Provide the [X, Y] coordinate of the cell's center where the given text is located.  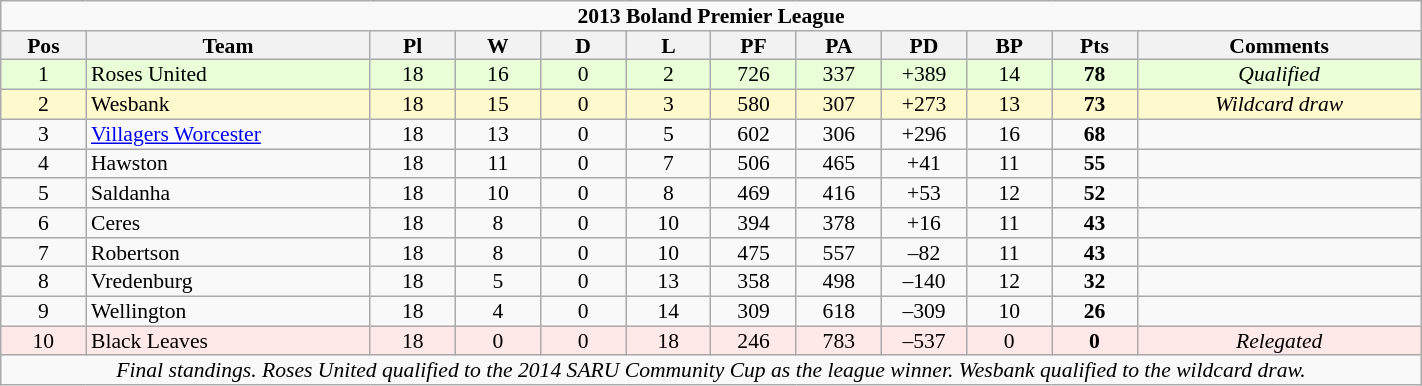
2013 Boland Premier League [711, 16]
307 [838, 105]
55 [1094, 164]
469 [754, 193]
726 [754, 75]
506 [754, 164]
PF [754, 46]
Team [228, 46]
378 [838, 223]
602 [754, 134]
465 [838, 164]
Saldanha [228, 193]
–82 [924, 253]
783 [838, 341]
416 [838, 193]
580 [754, 105]
Black Leaves [228, 341]
78 [1094, 75]
Vredenburg [228, 282]
Pl [412, 46]
1 [44, 75]
9 [44, 312]
15 [498, 105]
BP [1010, 46]
D [584, 46]
394 [754, 223]
Wesbank [228, 105]
Hawston [228, 164]
Robertson [228, 253]
475 [754, 253]
Qualified [1279, 75]
32 [1094, 282]
52 [1094, 193]
337 [838, 75]
+296 [924, 134]
Final standings. Roses United qualified to the 2014 SARU Community Cup as the league winner. Wesbank qualified to the wildcard draw. [711, 371]
PD [924, 46]
+41 [924, 164]
309 [754, 312]
Roses United [228, 75]
306 [838, 134]
Wildcard draw [1279, 105]
+273 [924, 105]
Pts [1094, 46]
–140 [924, 282]
–537 [924, 341]
+389 [924, 75]
Pos [44, 46]
Villagers Worcester [228, 134]
246 [754, 341]
68 [1094, 134]
PA [838, 46]
6 [44, 223]
358 [754, 282]
–309 [924, 312]
557 [838, 253]
73 [1094, 105]
Comments [1279, 46]
+53 [924, 193]
498 [838, 282]
L [668, 46]
26 [1094, 312]
Wellington [228, 312]
Relegated [1279, 341]
Ceres [228, 223]
+16 [924, 223]
618 [838, 312]
W [498, 46]
